Extract the (x, y) coordinate from the center of the cell holding the provided text.  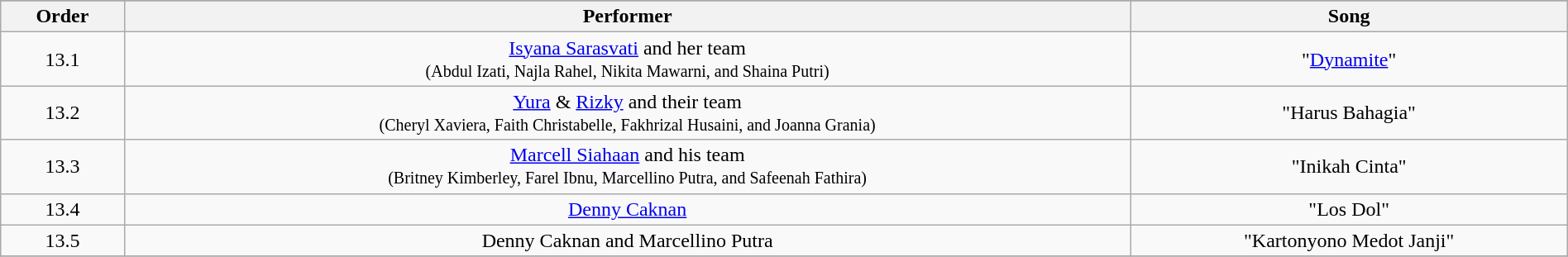
Denny Caknan (627, 209)
"Harus Bahagia" (1349, 112)
Marcell Siahaan and his team (Britney Kimberley, Farel Ibnu, Marcellino Putra, and Safeenah Fathira) (627, 167)
13.3 (63, 167)
"Los Dol" (1349, 209)
13.1 (63, 59)
"Dynamite" (1349, 59)
Yura & Rizky and their team (Cheryl Xaviera, Faith Christabelle, Fakhrizal Husaini, and Joanna Grania) (627, 112)
Denny Caknan and Marcellino Putra (627, 240)
Isyana Sarasvati and her team (Abdul Izati, Najla Rahel, Nikita Mawarni, and Shaina Putri) (627, 59)
Performer (627, 17)
13.5 (63, 240)
Song (1349, 17)
13.4 (63, 209)
Order (63, 17)
"Inikah Cinta" (1349, 167)
"Kartonyono Medot Janji" (1349, 240)
13.2 (63, 112)
